Find where the given text appears and provide that cell's center as [x, y] coordinate. 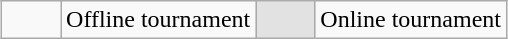
Offline tournament [158, 20]
Online tournament [411, 20]
